Identify which cell holds the provided text, then report its [X, Y] central coordinate. 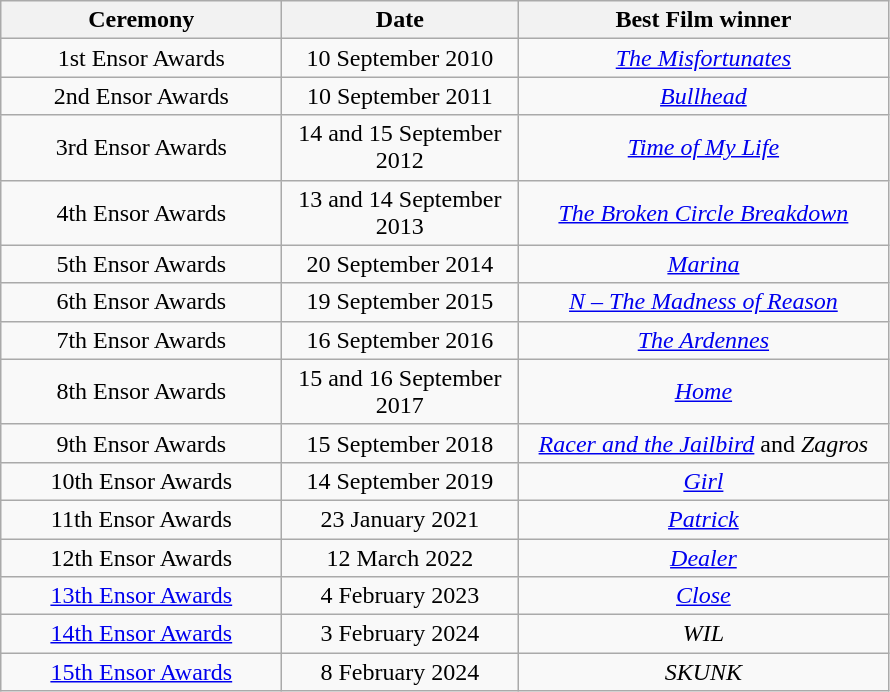
Dealer [704, 557]
13th Ensor Awards [142, 596]
Patrick [704, 519]
Bullhead [704, 96]
15th Ensor Awards [142, 672]
Ceremony [142, 20]
14th Ensor Awards [142, 634]
8th Ensor Awards [142, 392]
11th Ensor Awards [142, 519]
7th Ensor Awards [142, 340]
15 and 16 September 2017 [400, 392]
16 September 2016 [400, 340]
10 September 2011 [400, 96]
14 and 15 September 2012 [400, 148]
Racer and the Jailbird and Zagros [704, 443]
4 February 2023 [400, 596]
Time of My Life [704, 148]
15 September 2018 [400, 443]
5th Ensor Awards [142, 264]
Girl [704, 481]
The Broken Circle Breakdown [704, 212]
Date [400, 20]
3 February 2024 [400, 634]
20 September 2014 [400, 264]
3rd Ensor Awards [142, 148]
10 September 2010 [400, 58]
WIL [704, 634]
Home [704, 392]
Best Film winner [704, 20]
2nd Ensor Awards [142, 96]
6th Ensor Awards [142, 302]
10th Ensor Awards [142, 481]
N – The Madness of Reason [704, 302]
13 and 14 September 2013 [400, 212]
9th Ensor Awards [142, 443]
The Misfortunates [704, 58]
1st Ensor Awards [142, 58]
SKUNK [704, 672]
4th Ensor Awards [142, 212]
Close [704, 596]
8 February 2024 [400, 672]
The Ardennes [704, 340]
14 September 2019 [400, 481]
Marina [704, 264]
19 September 2015 [400, 302]
12th Ensor Awards [142, 557]
23 January 2021 [400, 519]
12 March 2022 [400, 557]
